Scan for the cell matching the given text and deliver its (x, y) coordinate at center. 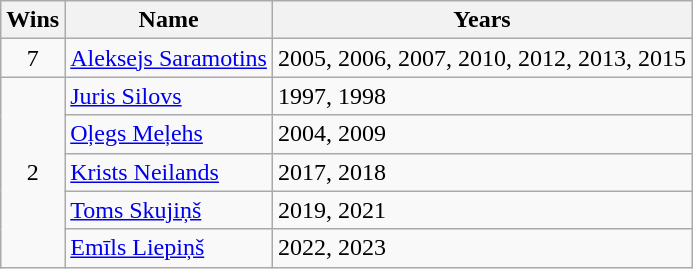
Oļegs Meļehs (169, 134)
Years (482, 20)
2022, 2023 (482, 248)
2017, 2018 (482, 172)
Juris Silovs (169, 96)
1997, 1998 (482, 96)
Toms Skujiņš (169, 210)
Aleksejs Saramotins (169, 58)
2019, 2021 (482, 210)
2 (33, 172)
7 (33, 58)
2004, 2009 (482, 134)
Krists Neilands (169, 172)
2005, 2006, 2007, 2010, 2012, 2013, 2015 (482, 58)
Emīls Liepiņš (169, 248)
Wins (33, 20)
Name (169, 20)
